Pinpoint the cell where the given text exists, returning its [x, y] midpoint coordinate. 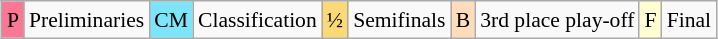
CM [171, 20]
Final [690, 20]
Classification [258, 20]
P [13, 20]
½ [335, 20]
B [464, 20]
F [650, 20]
Preliminaries [86, 20]
3rd place play-off [557, 20]
Semifinals [399, 20]
